Return the [X, Y] coordinate for the center point of the cell that contains the specified text.  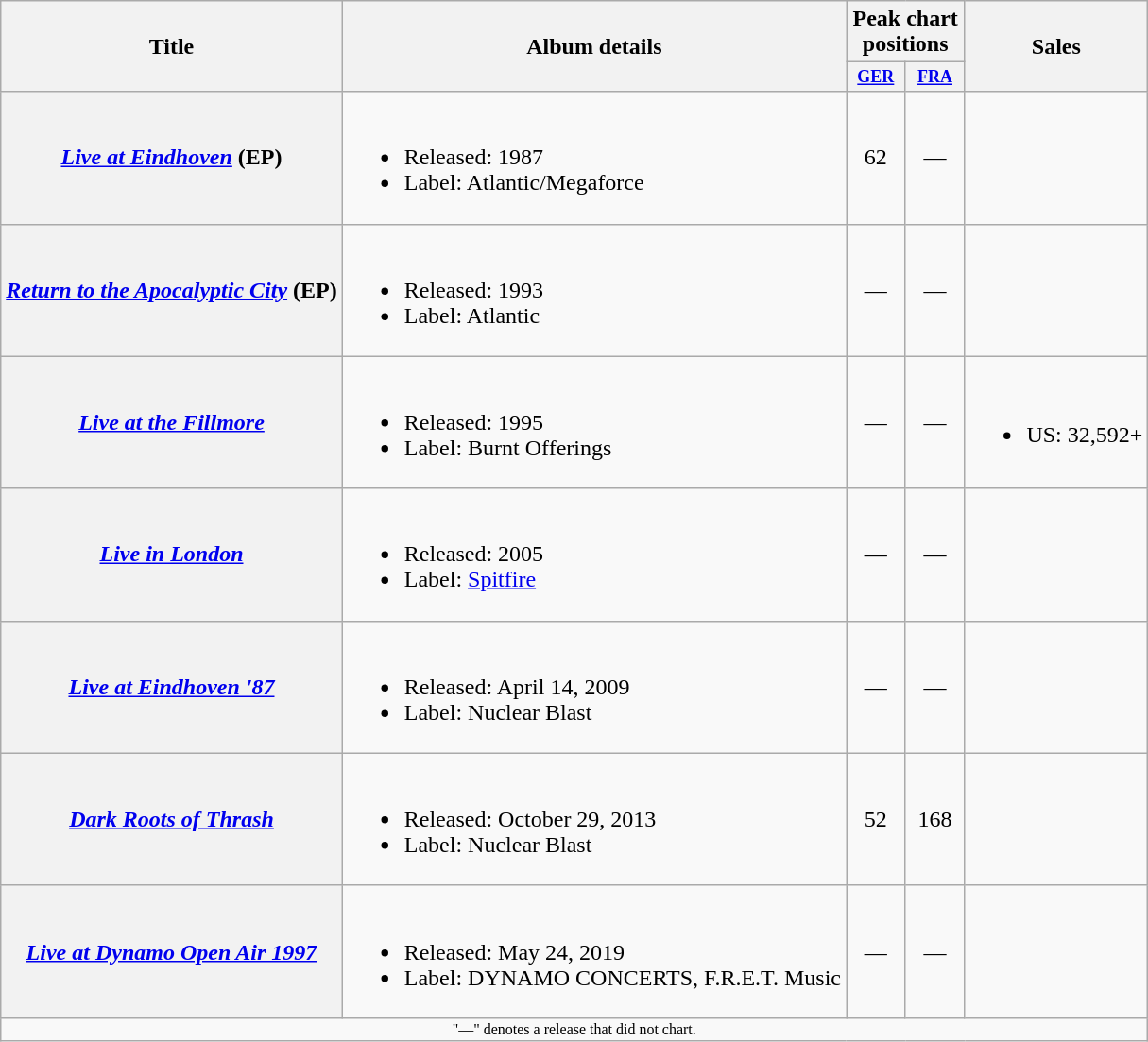
Title [172, 46]
Released: May 24, 2019Label: DYNAMO CONCERTS, F.R.E.T. Music [593, 951]
Live at Dynamo Open Air 1997 [172, 951]
Live at Eindhoven (EP) [172, 158]
GER [877, 77]
Released: 2005Label: Spitfire [593, 555]
Album details [593, 46]
Released: 1995Label: Burnt Offerings [593, 422]
Live at Eindhoven '87 [172, 687]
Released: October 29, 2013Label: Nuclear Blast [593, 819]
US: 32,592+ [1056, 422]
Released: April 14, 2009Label: Nuclear Blast [593, 687]
Sales [1056, 46]
62 [877, 158]
FRA [935, 77]
168 [935, 819]
Released: 1987Label: Atlantic/Megaforce [593, 158]
Live at the Fillmore [172, 422]
Dark Roots of Thrash [172, 819]
Peak chart positions [905, 32]
Released: 1993Label: Atlantic [593, 290]
Live in London [172, 555]
Return to the Apocalyptic City (EP) [172, 290]
"—" denotes a release that did not chart. [574, 1029]
52 [877, 819]
